Provide the [x, y] coordinate of the cell's center where the given text is located.  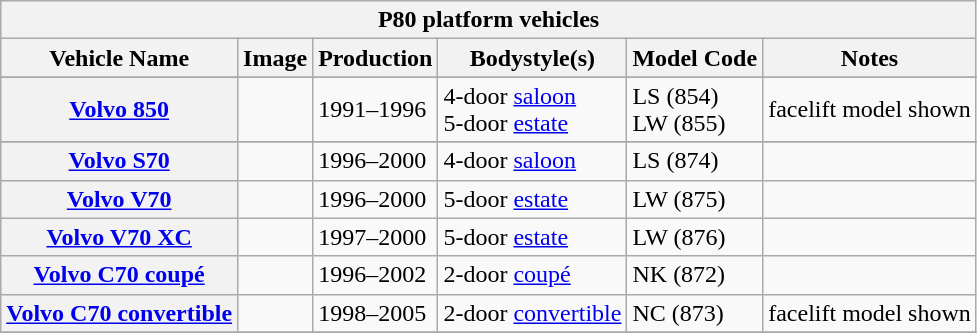
Vehicle Name [120, 58]
NK (872) [695, 275]
4-door saloon 5-door estate [532, 110]
NC (873) [695, 313]
Volvo 850 [120, 110]
1998–2005 [376, 313]
1997–2000 [376, 237]
Model Code [695, 58]
Volvo C70 convertible [120, 313]
P80 platform vehicles [489, 20]
Volvo C70 coupé [120, 275]
2-door convertible [532, 313]
1991–1996 [376, 110]
LS (874) [695, 161]
Image [276, 58]
Volvo V70 [120, 199]
LS (854) LW (855) [695, 110]
LW (876) [695, 237]
Volvo V70 XC [120, 237]
Production [376, 58]
Bodystyle(s) [532, 58]
1996–2002 [376, 275]
Volvo S70 [120, 161]
LW (875) [695, 199]
4-door saloon [532, 161]
2-door coupé [532, 275]
Notes [870, 58]
